Provide the (x, y) coordinate of the cell's center where the given text is located.  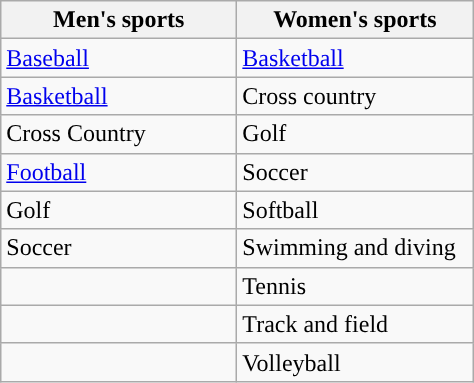
Football (119, 172)
Volleyball (355, 362)
Cross Country (119, 134)
Softball (355, 210)
Cross country (355, 96)
Baseball (119, 58)
Swimming and diving (355, 248)
Tennis (355, 286)
Men's sports (119, 20)
Women's sports (355, 20)
Track and field (355, 324)
